Return [X, Y] of the center of cell containing provided text 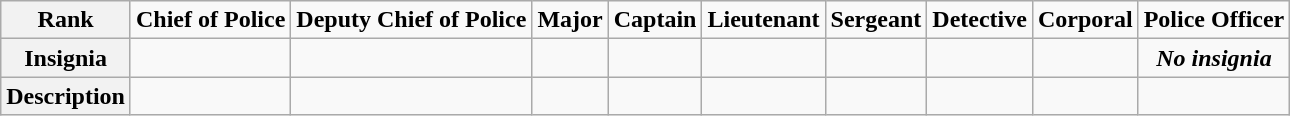
No insignia [1214, 58]
Corporal [1085, 20]
Police Officer [1214, 20]
Sergeant [876, 20]
Insignia [66, 58]
Rank [66, 20]
Captain [655, 20]
Chief of Police [210, 20]
Description [66, 96]
Detective [980, 20]
Deputy Chief of Police [412, 20]
Major [570, 20]
Lieutenant [764, 20]
